Detect which cell encompasses the target text, then output its (x, y) center coordinate. 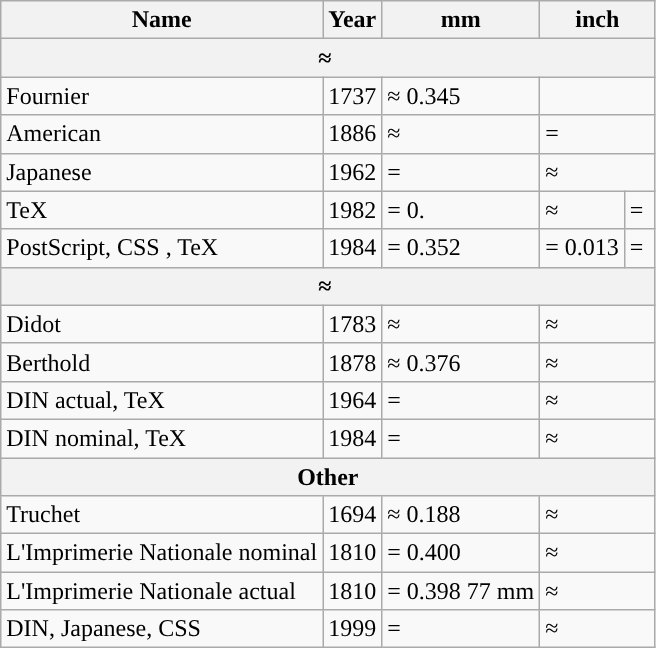
1694 (352, 515)
Name (162, 20)
Fournier (162, 96)
Year (352, 20)
= 0.400 (461, 553)
= 0.013 (582, 248)
PostScript, CSS , TeX (162, 248)
1999 (352, 629)
Berthold (162, 362)
≈ 0.376 (461, 362)
L'Imprimerie Nationale actual (162, 591)
Japanese (162, 172)
Didot (162, 324)
DIN nominal, TeX (162, 438)
inch (598, 20)
≈ 0.188 (461, 515)
mm (461, 20)
= 0.398 77 mm (461, 591)
= 0. (461, 210)
TeX (162, 210)
DIN actual, TeX (162, 400)
≈ 0.345 (461, 96)
DIN, Japanese, CSS (162, 629)
American (162, 134)
1964 (352, 400)
1783 (352, 324)
1962 (352, 172)
Other (328, 477)
L'Imprimerie Nationale nominal (162, 553)
1878 (352, 362)
Truchet (162, 515)
= 0.352 (461, 248)
1737 (352, 96)
1982 (352, 210)
1886 (352, 134)
